Locate the cell with the specified text and output its [X, Y] center coordinate. 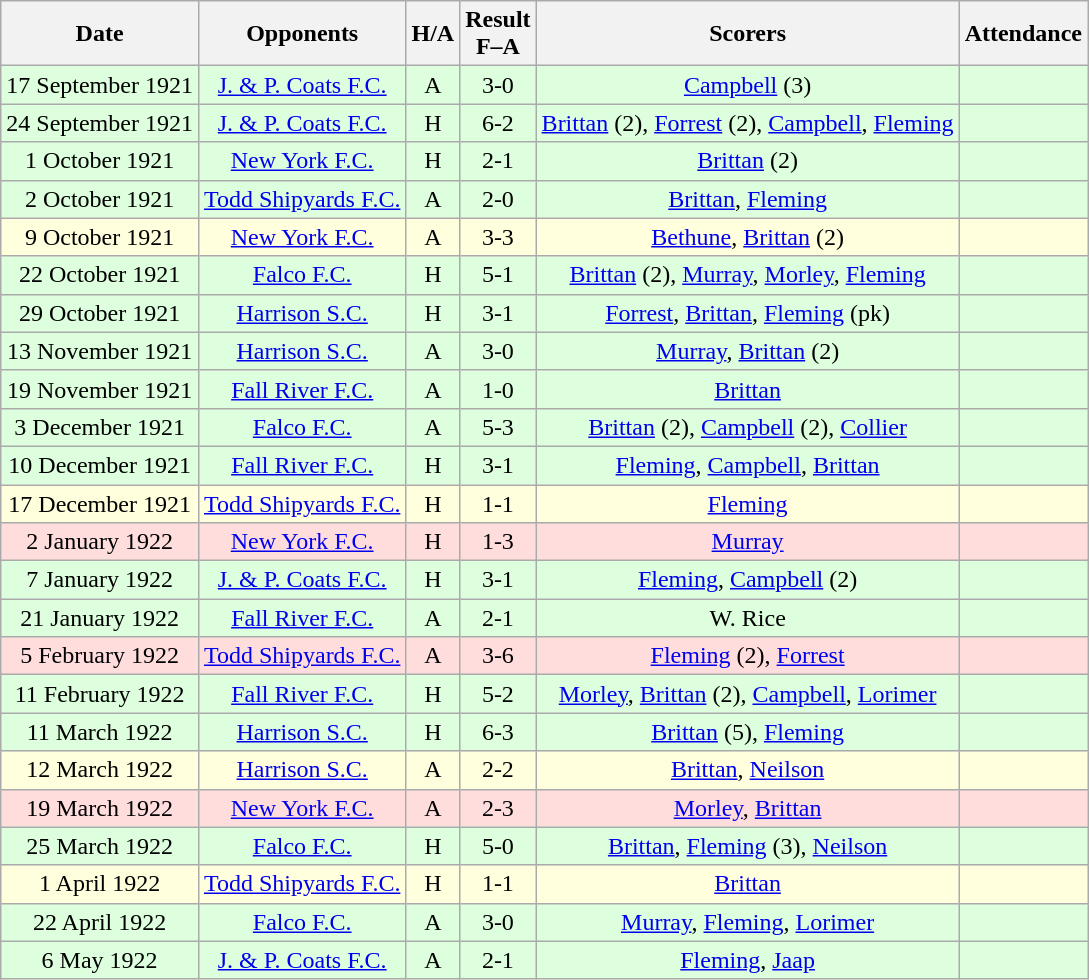
Brittan (5), Fleming [748, 732]
6-2 [498, 123]
13 November 1921 [100, 351]
Brittan (2) [748, 161]
Fleming [748, 503]
ResultF–A [498, 34]
Brittan, Fleming (3), Neilson [748, 846]
Forrest, Brittan, Fleming (pk) [748, 313]
7 January 1922 [100, 580]
17 December 1921 [100, 503]
11 March 1922 [100, 732]
H/A [433, 34]
Bethune, Brittan (2) [748, 237]
Opponents [302, 34]
3-6 [498, 656]
5 February 1922 [100, 656]
Brittan (2), Murray, Morley, Fleming [748, 275]
Fleming, Campbell, Brittan [748, 465]
17 September 1921 [100, 85]
29 October 1921 [100, 313]
Murray, Fleming, Lorimer [748, 922]
2 October 1921 [100, 199]
10 December 1921 [100, 465]
Attendance [1023, 34]
2 January 1922 [100, 542]
Fleming (2), Forrest [748, 656]
5-1 [498, 275]
19 November 1921 [100, 389]
W. Rice [748, 618]
19 March 1922 [100, 808]
22 April 1922 [100, 922]
Morley, Brittan (2), Campbell, Lorimer [748, 694]
Murray, Brittan (2) [748, 351]
Murray [748, 542]
12 March 1922 [100, 770]
Date [100, 34]
5-2 [498, 694]
Campbell (3) [748, 85]
21 January 1922 [100, 618]
Brittan (2), Campbell (2), Collier [748, 427]
1-0 [498, 389]
6-3 [498, 732]
11 February 1922 [100, 694]
Fleming, Campbell (2) [748, 580]
22 October 1921 [100, 275]
2-3 [498, 808]
Morley, Brittan [748, 808]
25 March 1922 [100, 846]
2-0 [498, 199]
Brittan, Fleming [748, 199]
1-3 [498, 542]
1 April 1922 [100, 884]
Scorers [748, 34]
3-3 [498, 237]
24 September 1921 [100, 123]
Brittan, Neilson [748, 770]
5-0 [498, 846]
9 October 1921 [100, 237]
Brittan (2), Forrest (2), Campbell, Fleming [748, 123]
2-2 [498, 770]
Fleming, Jaap [748, 960]
1 October 1921 [100, 161]
3 December 1921 [100, 427]
6 May 1922 [100, 960]
5-3 [498, 427]
